For the text-containing cell, return its midpoint in (x, y) coordinate format. 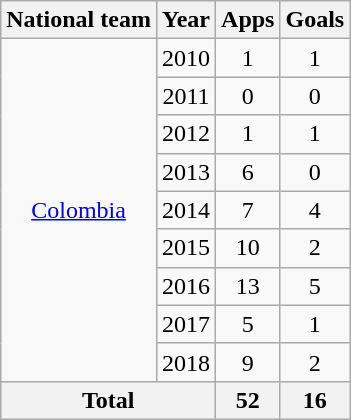
2015 (186, 248)
Apps (248, 20)
52 (248, 400)
2012 (186, 134)
13 (248, 286)
2011 (186, 96)
Colombia (79, 210)
9 (248, 362)
Total (108, 400)
7 (248, 210)
2018 (186, 362)
2010 (186, 58)
16 (315, 400)
Goals (315, 20)
10 (248, 248)
2017 (186, 324)
2014 (186, 210)
6 (248, 172)
2013 (186, 172)
4 (315, 210)
Year (186, 20)
National team (79, 20)
2016 (186, 286)
